Pinpoint the cell where the given text exists, returning its [X, Y] midpoint coordinate. 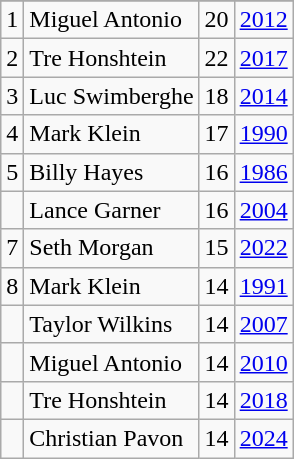
Luc Swimberghe [112, 96]
2004 [264, 210]
2 [12, 58]
1991 [264, 286]
Billy Hayes [112, 172]
15 [216, 248]
4 [12, 134]
2024 [264, 438]
Taylor Wilkins [112, 324]
1 [12, 20]
7 [12, 248]
2007 [264, 324]
Seth Morgan [112, 248]
1986 [264, 172]
1990 [264, 134]
22 [216, 58]
8 [12, 286]
Lance Garner [112, 210]
3 [12, 96]
2014 [264, 96]
2022 [264, 248]
20 [216, 20]
2018 [264, 400]
2012 [264, 20]
17 [216, 134]
18 [216, 96]
Christian Pavon [112, 438]
2010 [264, 362]
5 [12, 172]
2017 [264, 58]
